Extract the [x, y] coordinate from the center of the cell holding the provided text.  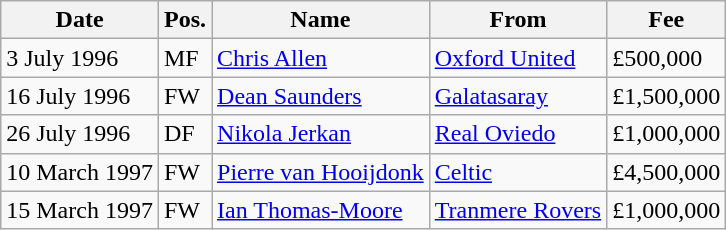
£1,500,000 [666, 96]
DF [184, 134]
15 March 1997 [80, 210]
£4,500,000 [666, 172]
Ian Thomas-Moore [321, 210]
3 July 1996 [80, 58]
Tranmere Rovers [518, 210]
Fee [666, 20]
Real Oviedo [518, 134]
Chris Allen [321, 58]
From [518, 20]
£500,000 [666, 58]
Nikola Jerkan [321, 134]
10 March 1997 [80, 172]
16 July 1996 [80, 96]
Pos. [184, 20]
26 July 1996 [80, 134]
Name [321, 20]
Pierre van Hooijdonk [321, 172]
Date [80, 20]
Celtic [518, 172]
MF [184, 58]
Dean Saunders [321, 96]
Oxford United [518, 58]
Galatasaray [518, 96]
